From the cell containing the given text, extract its center point as [x, y] coordinate. 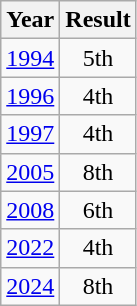
6th [98, 210]
2022 [30, 248]
1994 [30, 58]
2005 [30, 172]
1996 [30, 96]
Year [30, 20]
1997 [30, 134]
2008 [30, 210]
5th [98, 58]
Result [98, 20]
2024 [30, 286]
